Output the (x, y) coordinate of the center of the cell containing the given text.  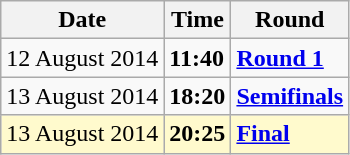
Round (290, 20)
Round 1 (290, 58)
Time (198, 20)
18:20 (198, 96)
Semifinals (290, 96)
Final (290, 134)
12 August 2014 (82, 58)
11:40 (198, 58)
20:25 (198, 134)
Date (82, 20)
